Determine the [X, Y] coordinate at the center of the cell enclosing the given text.  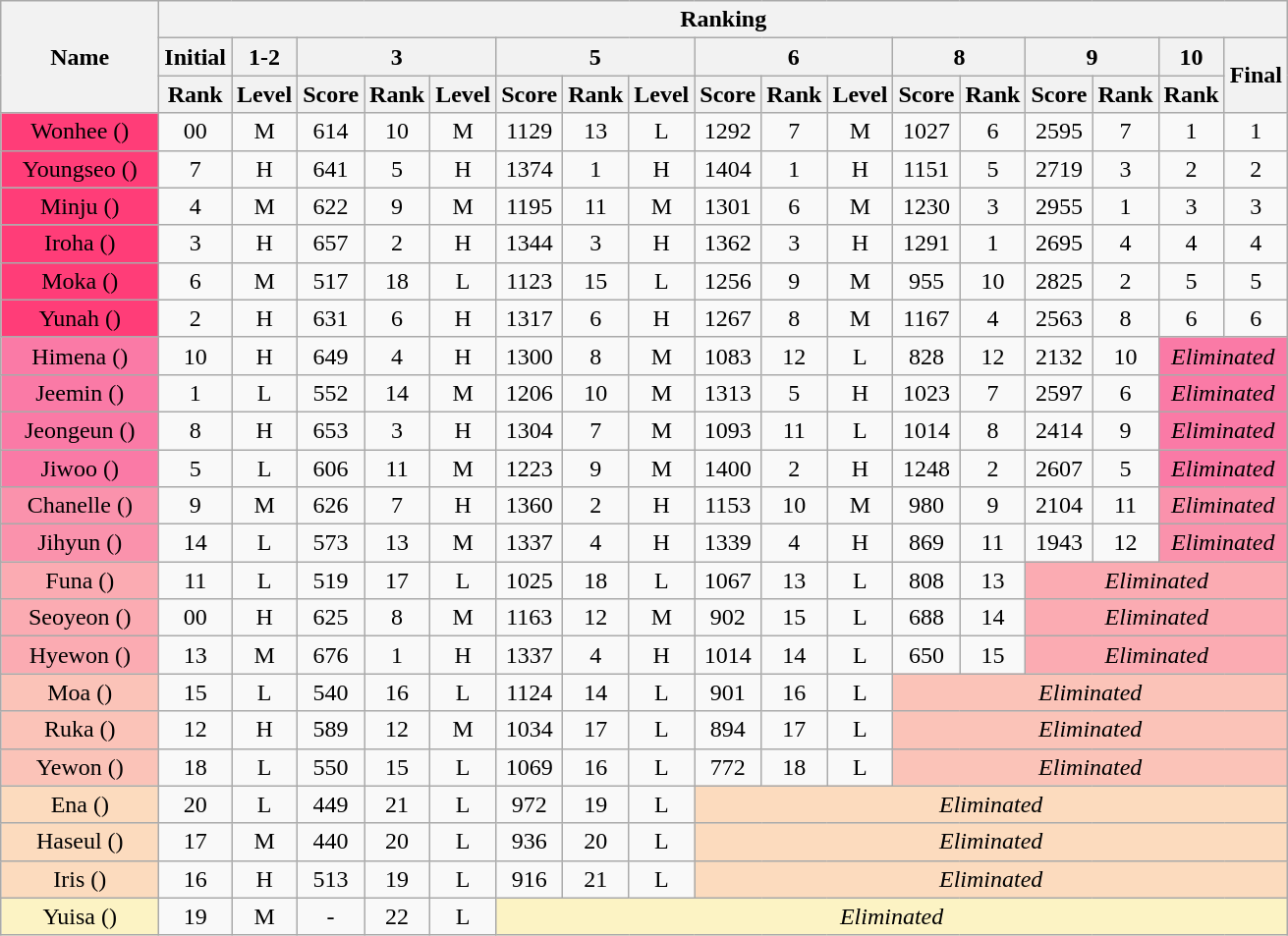
916 [530, 879]
676 [331, 655]
657 [331, 244]
2719 [1059, 169]
1025 [530, 580]
631 [331, 318]
869 [926, 543]
Ena () [81, 804]
2104 [1059, 506]
1230 [926, 206]
1206 [530, 393]
1123 [530, 281]
2597 [1059, 393]
1195 [530, 206]
1129 [530, 132]
2695 [1059, 244]
1404 [728, 169]
1-2 [265, 57]
1023 [926, 393]
Jeemin () [81, 393]
540 [331, 692]
2607 [1059, 468]
Moa () [81, 692]
2563 [1059, 318]
1151 [926, 169]
573 [331, 543]
901 [728, 692]
614 [331, 132]
2414 [1059, 430]
936 [530, 842]
Name [81, 57]
1124 [530, 692]
1360 [530, 506]
955 [926, 281]
808 [926, 580]
1256 [728, 281]
828 [926, 356]
Hyewon () [81, 655]
1300 [530, 356]
772 [728, 767]
Ruka () [81, 730]
22 [397, 916]
2132 [1059, 356]
641 [331, 169]
1301 [728, 206]
2595 [1059, 132]
440 [331, 842]
650 [926, 655]
1167 [926, 318]
513 [331, 879]
2825 [1059, 281]
902 [728, 618]
1027 [926, 132]
Iroha () [81, 244]
2955 [1059, 206]
1093 [728, 430]
1067 [728, 580]
Haseul () [81, 842]
517 [331, 281]
Seoyeon () [81, 618]
- [331, 916]
Wonhee () [81, 132]
Youngseo () [81, 169]
1292 [728, 132]
Ranking [723, 20]
Himena () [81, 356]
1374 [530, 169]
1339 [728, 543]
1153 [728, 506]
1943 [1059, 543]
Yewon () [81, 767]
649 [331, 356]
Yunah () [81, 318]
1267 [728, 318]
Jihyun () [81, 543]
Minju () [81, 206]
1362 [728, 244]
Funa () [81, 580]
1344 [530, 244]
653 [331, 430]
606 [331, 468]
688 [926, 618]
1313 [728, 393]
Jiwoo () [81, 468]
Final [1256, 76]
550 [331, 767]
622 [331, 206]
1083 [728, 356]
972 [530, 804]
Iris () [81, 879]
552 [331, 393]
894 [728, 730]
Jeongeun () [81, 430]
1248 [926, 468]
625 [331, 618]
1223 [530, 468]
519 [331, 580]
1400 [728, 468]
Chanelle () [81, 506]
1034 [530, 730]
1291 [926, 244]
Moka () [81, 281]
449 [331, 804]
589 [331, 730]
1163 [530, 618]
1069 [530, 767]
980 [926, 506]
Yuisa () [81, 916]
1304 [530, 430]
1317 [530, 318]
626 [331, 506]
Initial [196, 57]
